Output the [x, y] coordinate of the center of the cell containing the given text.  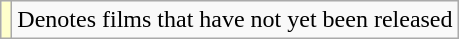
Denotes films that have not yet been released [235, 20]
